For the text-containing cell, return its midpoint in (X, Y) coordinate format. 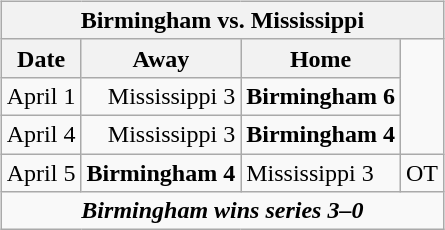
Birmingham wins series 3–0 (222, 211)
Away (161, 58)
April 4 (41, 134)
Date (41, 58)
Birmingham 6 (321, 96)
Birmingham vs. Mississippi (222, 20)
OT (422, 173)
April 5 (41, 173)
Home (321, 58)
April 1 (41, 96)
